Find where the given text appears and provide that cell's center as (X, Y) coordinate. 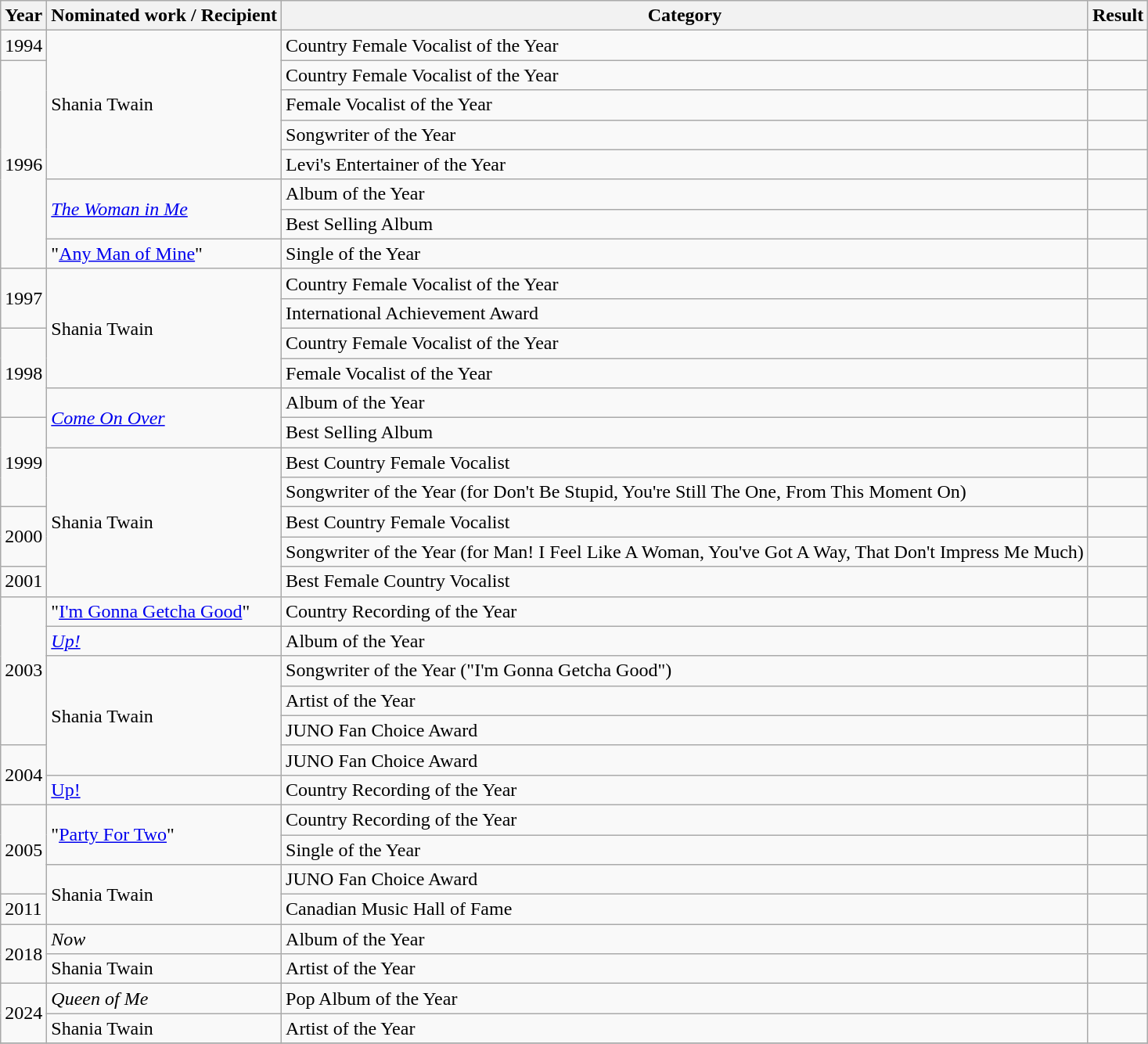
Songwriter of the Year ("I'm Gonna Getcha Good") (686, 671)
"I'm Gonna Getcha Good" (164, 611)
Category (686, 16)
The Woman in Me (164, 209)
2003 (23, 671)
2000 (23, 537)
Now (164, 939)
2018 (23, 954)
International Achievement Award (686, 313)
1997 (23, 298)
Pop Album of the Year (686, 999)
Year (23, 16)
Levi's Entertainer of the Year (686, 164)
Result (1117, 16)
1996 (23, 164)
1994 (23, 45)
Nominated work / Recipient (164, 16)
Songwriter of the Year (for Man! I Feel Like A Woman, You've Got A Way, That Don't Impress Me Much) (686, 552)
"Party For Two" (164, 834)
Songwriter of the Year (686, 135)
2004 (23, 775)
Best Female Country Vocalist (686, 581)
2011 (23, 909)
2005 (23, 849)
1998 (23, 373)
Songwriter of the Year (for Don't Be Stupid, You're Still The One, From This Moment On) (686, 492)
2001 (23, 581)
Canadian Music Hall of Fame (686, 909)
"Any Man of Mine" (164, 254)
Queen of Me (164, 999)
Come On Over (164, 418)
2024 (23, 1013)
1999 (23, 463)
